From the cell containing the given text, extract its center point as [X, Y] coordinate. 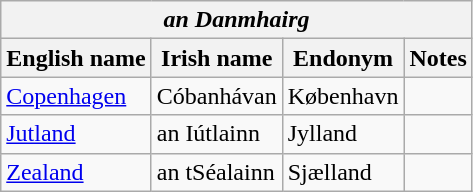
an Iútlainn [216, 134]
Cóbanhávan [216, 96]
Sjælland [343, 172]
Jylland [343, 134]
Notes [438, 58]
Jutland [76, 134]
Copenhagen [76, 96]
Irish name [216, 58]
English name [76, 58]
Endonym [343, 58]
an tSéalainn [216, 172]
Zealand [76, 172]
København [343, 96]
an Danmhairg [237, 20]
